Capture the cell that displays the provided text and extract its (x, y) central coordinate. 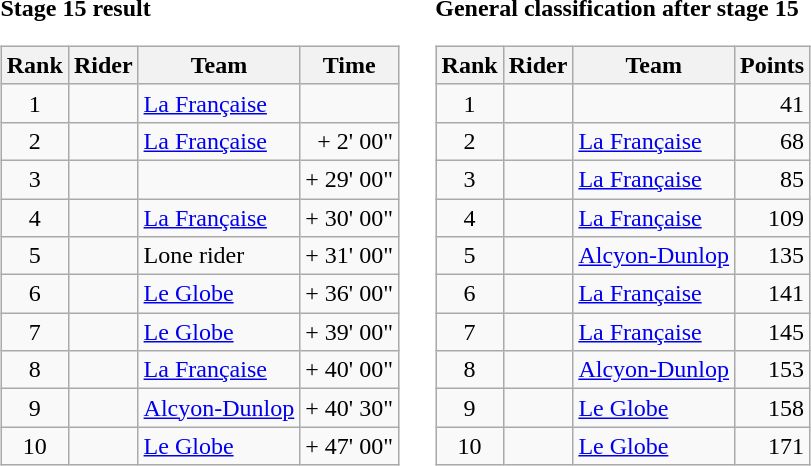
68 (772, 141)
+ 39' 00" (350, 332)
171 (772, 446)
Points (772, 65)
+ 36' 00" (350, 294)
109 (772, 217)
135 (772, 256)
Lone rider (219, 256)
85 (772, 179)
41 (772, 103)
+ 40' 00" (350, 370)
153 (772, 370)
+ 29' 00" (350, 179)
+ 40' 30" (350, 408)
+ 2' 00" (350, 141)
141 (772, 294)
145 (772, 332)
+ 47' 00" (350, 446)
+ 31' 00" (350, 256)
+ 30' 00" (350, 217)
Time (350, 65)
158 (772, 408)
